Detect which cell encompasses the target text, then output its (x, y) center coordinate. 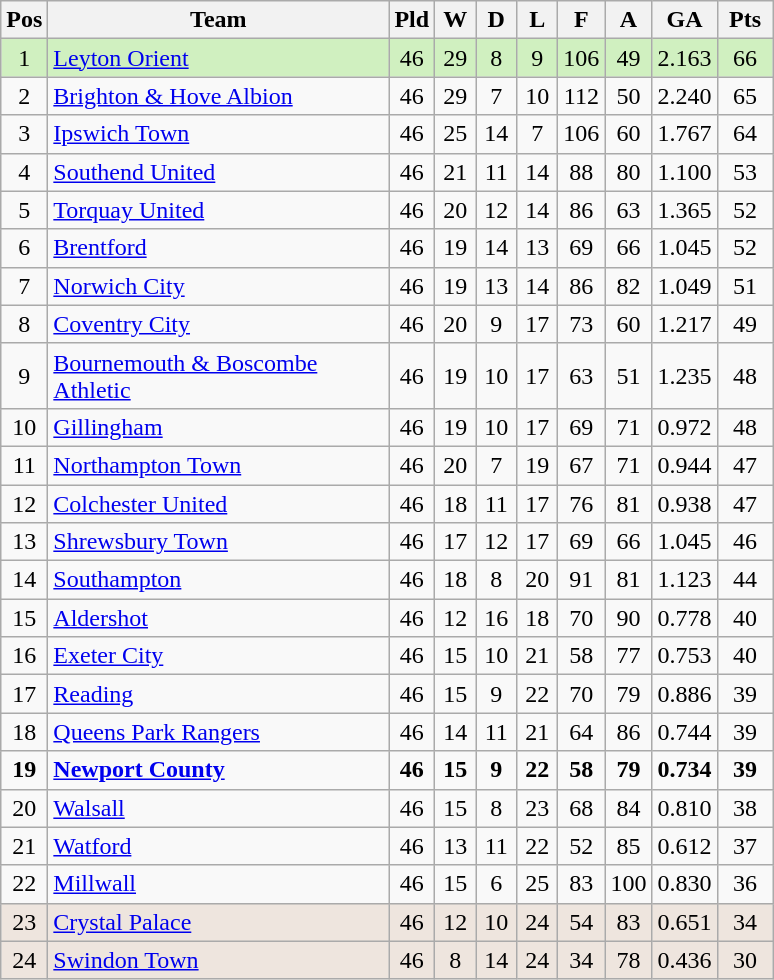
3 (24, 134)
F (582, 20)
0.651 (684, 922)
91 (582, 580)
77 (628, 656)
73 (582, 324)
2 (24, 96)
Shrewsbury Town (218, 542)
Brighton & Hove Albion (218, 96)
Pos (24, 20)
0.810 (684, 808)
37 (745, 846)
53 (745, 172)
85 (628, 846)
Gillingham (218, 427)
84 (628, 808)
100 (628, 884)
0.612 (684, 846)
112 (582, 96)
Leyton Orient (218, 58)
Queens Park Rangers (218, 732)
90 (628, 618)
Ipswich Town (218, 134)
Southend United (218, 172)
78 (628, 960)
54 (582, 922)
Watford (218, 846)
0.753 (684, 656)
0.938 (684, 503)
D (496, 20)
Aldershot (218, 618)
0.830 (684, 884)
GA (684, 20)
0.744 (684, 732)
A (628, 20)
1.767 (684, 134)
0.886 (684, 694)
Brentford (218, 248)
Newport County (218, 770)
Swindon Town (218, 960)
1.049 (684, 286)
68 (582, 808)
0.944 (684, 465)
Torquay United (218, 210)
88 (582, 172)
38 (745, 808)
44 (745, 580)
1.217 (684, 324)
1 (24, 58)
Pts (745, 20)
76 (582, 503)
65 (745, 96)
36 (745, 884)
2.163 (684, 58)
Northampton Town (218, 465)
5 (24, 210)
0.972 (684, 427)
4 (24, 172)
67 (582, 465)
1.123 (684, 580)
Bournemouth & Boscombe Athletic (218, 376)
L (538, 20)
Millwall (218, 884)
80 (628, 172)
1.365 (684, 210)
Crystal Palace (218, 922)
30 (745, 960)
Southampton (218, 580)
Pld (412, 20)
Walsall (218, 808)
0.778 (684, 618)
0.734 (684, 770)
82 (628, 286)
Colchester United (218, 503)
50 (628, 96)
Norwich City (218, 286)
Reading (218, 694)
0.436 (684, 960)
Team (218, 20)
Coventry City (218, 324)
1.235 (684, 376)
Exeter City (218, 656)
1.100 (684, 172)
2.240 (684, 96)
W (456, 20)
